Determine the (X, Y) coordinate at the center of the cell enclosing the given text.  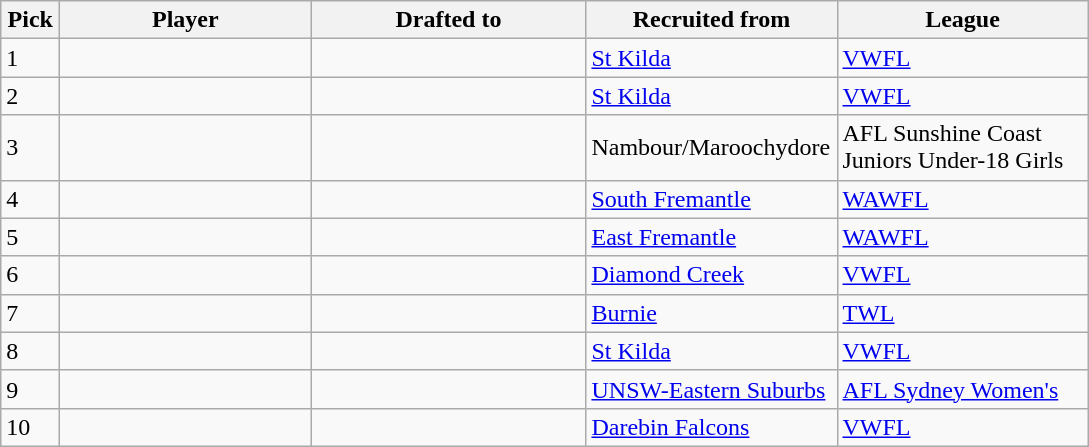
4 (30, 199)
Pick (30, 20)
Darebin Falcons (712, 427)
Recruited from (712, 20)
2 (30, 96)
South Fremantle (712, 199)
7 (30, 313)
6 (30, 275)
1 (30, 58)
Burnie (712, 313)
9 (30, 389)
AFL Sydney Women's (962, 389)
TWL (962, 313)
Nambour/Maroochydore (712, 148)
3 (30, 148)
Player (186, 20)
5 (30, 237)
AFL Sunshine Coast Juniors Under-18 Girls (962, 148)
League (962, 20)
UNSW-Eastern Suburbs (712, 389)
East Fremantle (712, 237)
10 (30, 427)
Diamond Creek (712, 275)
Drafted to (448, 20)
8 (30, 351)
